Determine the (X, Y) coordinate at the center of the cell enclosing the given text.  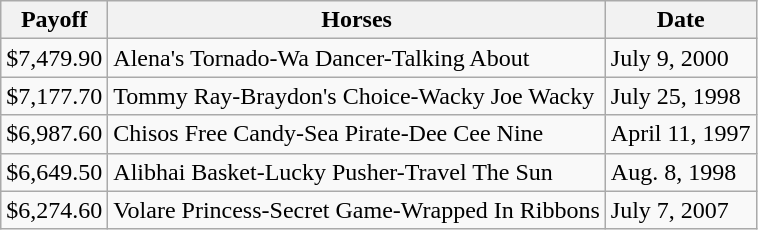
July 7, 2007 (680, 210)
Horses (357, 20)
July 9, 2000 (680, 58)
Volare Princess-Secret Game-Wrapped In Ribbons (357, 210)
$7,479.90 (54, 58)
$7,177.70 (54, 96)
$6,987.60 (54, 134)
Alibhai Basket-Lucky Pusher-Travel The Sun (357, 172)
$6,274.60 (54, 210)
Chisos Free Candy-Sea Pirate-Dee Cee Nine (357, 134)
April 11, 1997 (680, 134)
Payoff (54, 20)
Alena's Tornado-Wa Dancer-Talking About (357, 58)
$6,649.50 (54, 172)
Date (680, 20)
Tommy Ray-Braydon's Choice-Wacky Joe Wacky (357, 96)
Aug. 8, 1998 (680, 172)
July 25, 1998 (680, 96)
